Extract the (x, y) coordinate from the center of the cell holding the provided text.  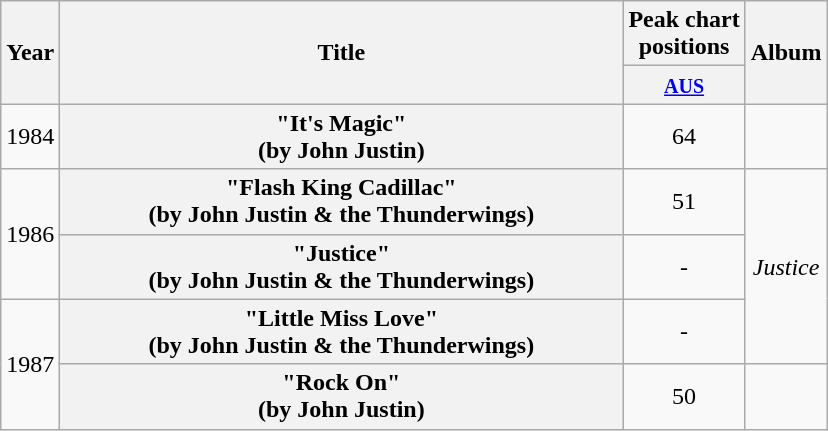
Justice (786, 266)
Year (30, 52)
"Flash King Cadillac" (by John Justin & the Thunderwings) (342, 202)
"Rock On" (by John Justin) (342, 396)
1987 (30, 364)
51 (684, 202)
Title (342, 52)
1986 (30, 234)
"It's Magic" (by John Justin) (342, 136)
Peak chartpositions (684, 34)
AUS (684, 85)
Album (786, 52)
"Little Miss Love" (by John Justin & the Thunderwings) (342, 332)
1984 (30, 136)
"Justice" (by John Justin & the Thunderwings) (342, 266)
50 (684, 396)
64 (684, 136)
